From the cell containing the given text, extract its center point as (x, y) coordinate. 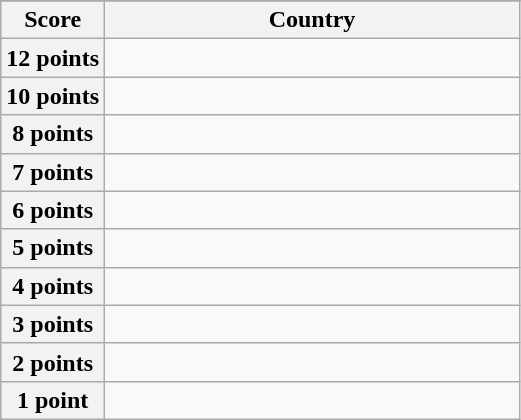
1 point (53, 400)
2 points (53, 362)
5 points (53, 248)
Score (53, 20)
10 points (53, 96)
6 points (53, 210)
8 points (53, 134)
Country (312, 20)
12 points (53, 58)
7 points (53, 172)
3 points (53, 324)
4 points (53, 286)
